For the text-containing cell, return its midpoint in [x, y] coordinate format. 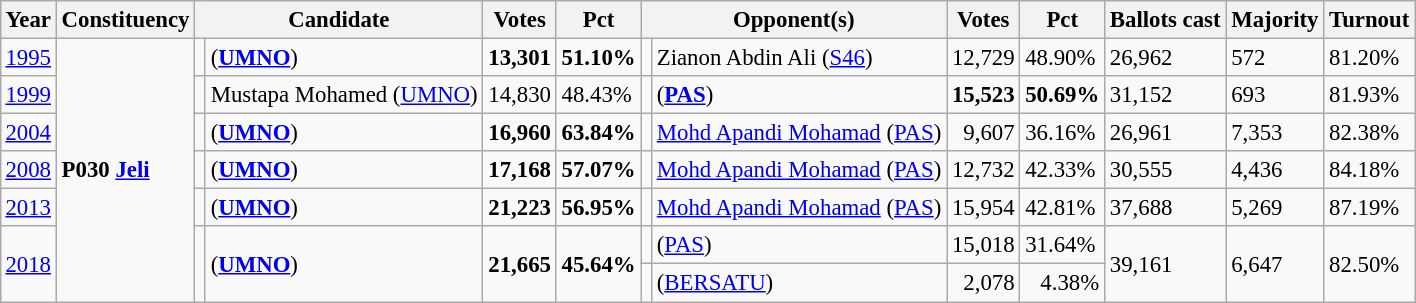
82.50% [1370, 264]
13,301 [520, 57]
2,078 [984, 283]
21,665 [520, 264]
31,152 [1166, 95]
31.64% [1062, 245]
87.19% [1370, 208]
56.95% [598, 208]
Mustapa Mohamed (UMNO) [344, 95]
82.38% [1370, 133]
48.43% [598, 95]
2008 [28, 170]
17,168 [520, 170]
57.07% [598, 170]
4.38% [1062, 283]
84.18% [1370, 170]
693 [1275, 95]
50.69% [1062, 95]
1995 [28, 57]
7,353 [1275, 133]
48.90% [1062, 57]
15,954 [984, 208]
5,269 [1275, 208]
Majority [1275, 20]
12,732 [984, 170]
30,555 [1166, 170]
Turnout [1370, 20]
14,830 [520, 95]
4,436 [1275, 170]
81.93% [1370, 95]
2013 [28, 208]
1999 [28, 95]
15,523 [984, 95]
63.84% [598, 133]
P030 Jeli [125, 170]
36.16% [1062, 133]
Constituency [125, 20]
2004 [28, 133]
(BERSATU) [798, 283]
Ballots cast [1166, 20]
42.81% [1062, 208]
37,688 [1166, 208]
Zianon Abdin Ali (S46) [798, 57]
39,161 [1166, 264]
2018 [28, 264]
21,223 [520, 208]
51.10% [598, 57]
45.64% [598, 264]
572 [1275, 57]
26,961 [1166, 133]
12,729 [984, 57]
42.33% [1062, 170]
26,962 [1166, 57]
Candidate [339, 20]
Opponent(s) [794, 20]
15,018 [984, 245]
9,607 [984, 133]
Year [28, 20]
6,647 [1275, 264]
16,960 [520, 133]
81.20% [1370, 57]
